Return the [X, Y] coordinate for the center point of the cell that contains the specified text.  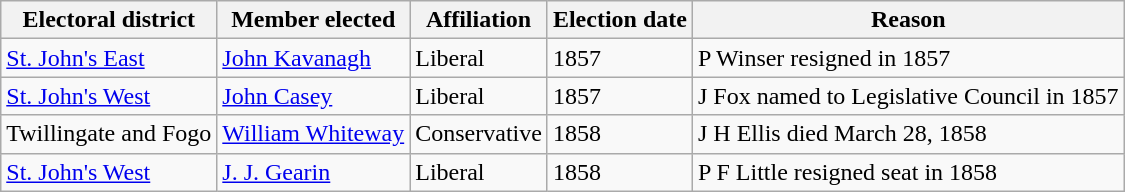
St. John's East [109, 58]
John Kavanagh [314, 58]
John Casey [314, 96]
J. J. Gearin [314, 172]
J Fox named to Legislative Council in 1857 [908, 96]
P F Little resigned seat in 1858 [908, 172]
William Whiteway [314, 134]
Member elected [314, 20]
Conservative [479, 134]
Affiliation [479, 20]
Electoral district [109, 20]
Reason [908, 20]
Election date [620, 20]
J H Ellis died March 28, 1858 [908, 134]
Twillingate and Fogo [109, 134]
P Winser resigned in 1857 [908, 58]
